Return the [x, y] coordinate for the center point of the cell that contains the specified text.  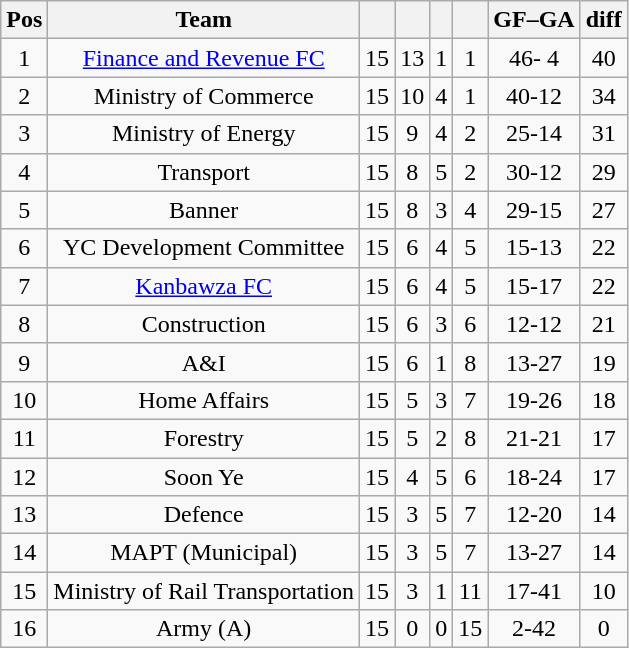
Team [204, 20]
2-42 [534, 629]
Ministry of Commerce [204, 96]
34 [604, 96]
Transport [204, 172]
Pos [24, 20]
diff [604, 20]
YC Development Committee [204, 248]
Kanbawza FC [204, 286]
29 [604, 172]
21-21 [534, 438]
19-26 [534, 400]
15-13 [534, 248]
Construction [204, 324]
A&I [204, 362]
Ministry of Rail Transportation [204, 591]
Home Affairs [204, 400]
16 [24, 629]
17-41 [534, 591]
46- 4 [534, 58]
29-15 [534, 210]
Defence [204, 515]
Finance and Revenue FC [204, 58]
12-12 [534, 324]
15-17 [534, 286]
GF–GA [534, 20]
12-20 [534, 515]
18 [604, 400]
18-24 [534, 477]
Ministry of Energy [204, 134]
12 [24, 477]
21 [604, 324]
Army (A) [204, 629]
40-12 [534, 96]
27 [604, 210]
MAPT (Municipal) [204, 553]
30-12 [534, 172]
31 [604, 134]
25-14 [534, 134]
Forestry [204, 438]
19 [604, 362]
Soon Ye [204, 477]
Banner [204, 210]
40 [604, 58]
